Locate the cell with the specified text and output its [x, y] center coordinate. 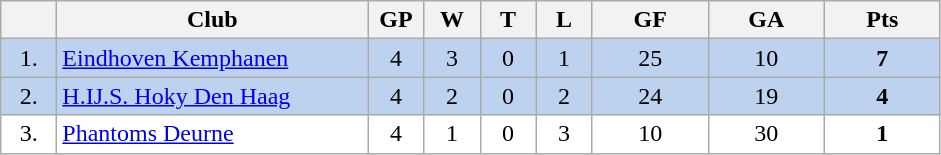
25 [650, 58]
24 [650, 96]
19 [766, 96]
GA [766, 20]
GF [650, 20]
GP [396, 20]
7 [882, 58]
Pts [882, 20]
30 [766, 134]
2. [29, 96]
Phantoms Deurne [212, 134]
Club [212, 20]
H.IJ.S. Hoky Den Haag [212, 96]
T [508, 20]
Eindhoven Kemphanen [212, 58]
W [452, 20]
1. [29, 58]
L [564, 20]
3. [29, 134]
